Return (x, y) of the center of cell containing provided text 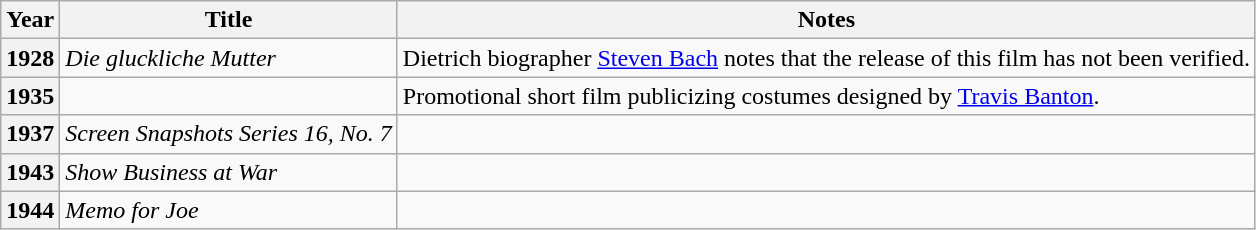
1935 (30, 96)
Notes (826, 20)
Memo for Joe (228, 210)
Year (30, 20)
Promotional short film publicizing costumes designed by Travis Banton. (826, 96)
Screen Snapshots Series 16, No. 7 (228, 134)
Dietrich biographer Steven Bach notes that the release of this film has not been verified. (826, 58)
Title (228, 20)
1928 (30, 58)
1943 (30, 172)
1944 (30, 210)
Show Business at War (228, 172)
1937 (30, 134)
Die gluckliche Mutter (228, 58)
